Locate the cell with the specified text and output its [x, y] center coordinate. 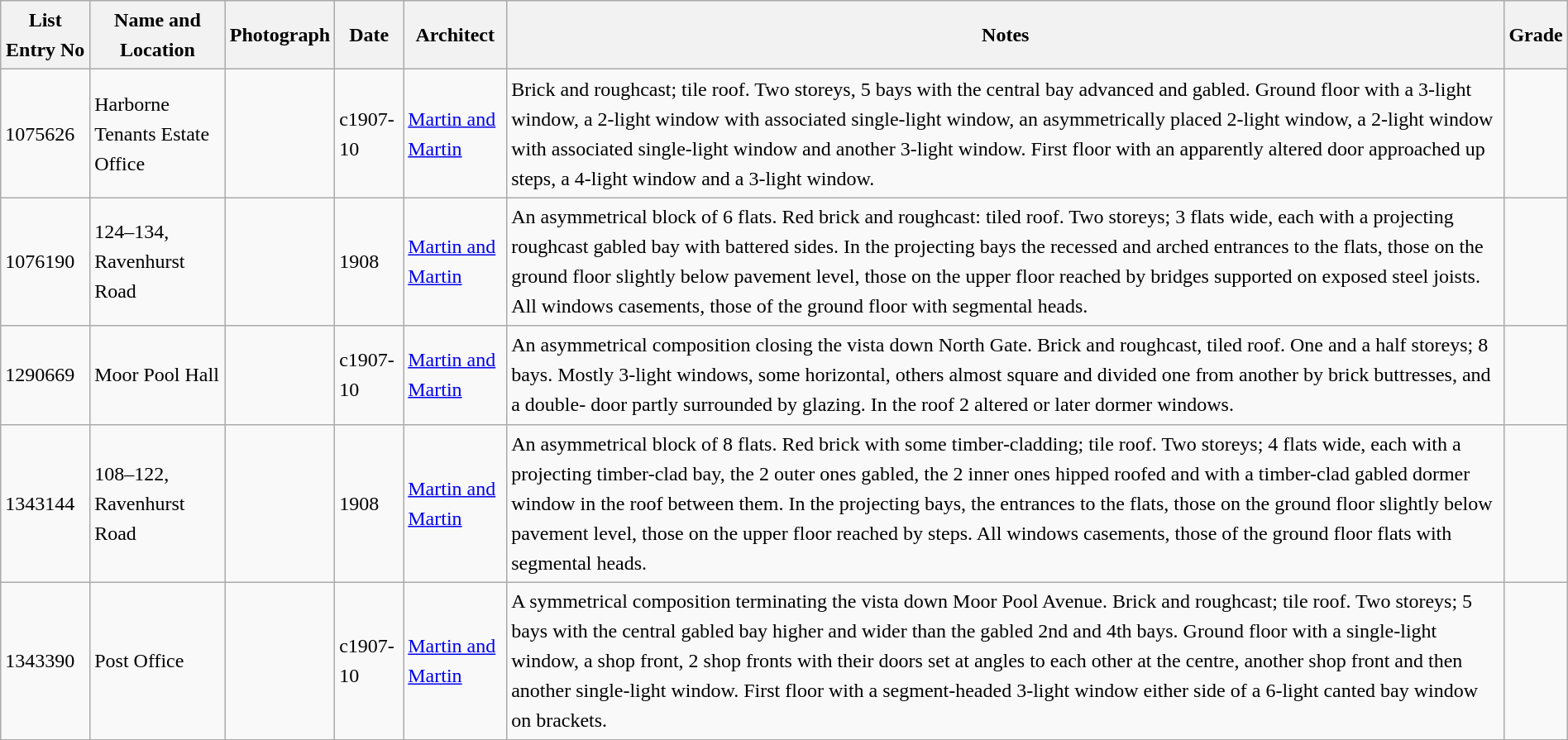
List Entry No [45, 35]
Photograph [280, 35]
Notes [1006, 35]
Harborne Tenants Estate Office [158, 134]
1076190 [45, 261]
1343390 [45, 661]
Architect [455, 35]
Date [369, 35]
Post Office [158, 661]
1343144 [45, 503]
124–134, Ravenhurst Road [158, 261]
1075626 [45, 134]
Grade [1536, 35]
1290669 [45, 375]
Moor Pool Hall [158, 375]
Name and Location [158, 35]
108–122, Ravenhurst Road [158, 503]
